From the cell containing the given text, extract its center point as (x, y) coordinate. 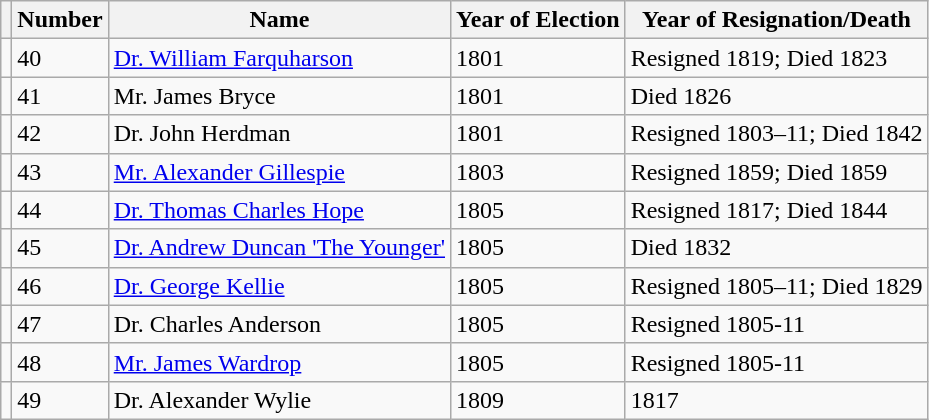
40 (60, 58)
1817 (776, 400)
Dr. Alexander Wylie (279, 400)
1809 (538, 400)
Name (279, 20)
1803 (538, 172)
Died 1826 (776, 96)
Dr. George Kellie (279, 286)
47 (60, 324)
Mr. Alexander Gillespie (279, 172)
Dr. Charles Anderson (279, 324)
49 (60, 400)
Resigned 1859; Died 1859 (776, 172)
Resigned 1819; Died 1823 (776, 58)
44 (60, 210)
46 (60, 286)
48 (60, 362)
Dr. Andrew Duncan 'The Younger' (279, 248)
Resigned 1817; Died 1844 (776, 210)
Dr. William Farquharson (279, 58)
Year of Election (538, 20)
Number (60, 20)
Resigned 1803–11; Died 1842 (776, 134)
Year of Resignation/Death (776, 20)
41 (60, 96)
42 (60, 134)
Dr. John Herdman (279, 134)
Died 1832 (776, 248)
43 (60, 172)
45 (60, 248)
Mr. James Bryce (279, 96)
Mr. James Wardrop (279, 362)
Dr. Thomas Charles Hope (279, 210)
Resigned 1805–11; Died 1829 (776, 286)
